Find where the given text appears and provide that cell's center as (x, y) coordinate. 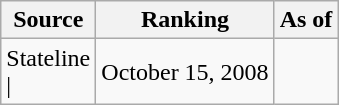
Source (48, 20)
Stateline| (48, 72)
October 15, 2008 (185, 72)
Ranking (185, 20)
As of (306, 20)
